Return (X, Y) of the center of cell containing provided text 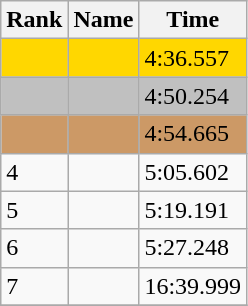
Name (104, 20)
4:36.557 (193, 58)
5 (34, 210)
4:54.665 (193, 134)
6 (34, 248)
5:19.191 (193, 210)
4:50.254 (193, 96)
5:05.602 (193, 172)
7 (34, 286)
16:39.999 (193, 286)
Time (193, 20)
4 (34, 172)
5:27.248 (193, 248)
Rank (34, 20)
